Search for the cell housing the specified text and yield its (x, y) center coordinate. 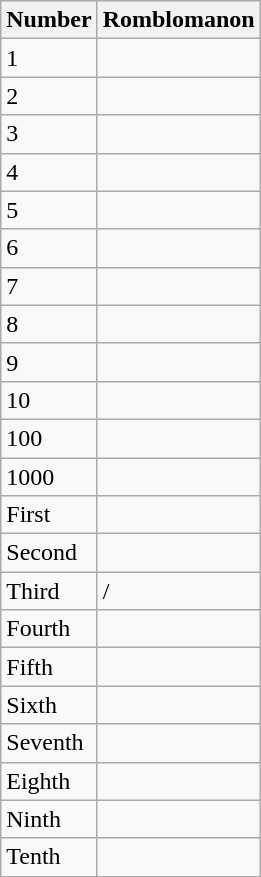
5 (49, 210)
1000 (49, 477)
2 (49, 96)
1 (49, 58)
Eighth (49, 781)
Sixth (49, 705)
9 (49, 362)
Fifth (49, 667)
100 (49, 438)
3 (49, 134)
10 (49, 400)
First (49, 515)
4 (49, 172)
Number (49, 20)
Ninth (49, 819)
Fourth (49, 629)
Seventh (49, 743)
7 (49, 286)
Second (49, 553)
Tenth (49, 857)
6 (49, 248)
/ (178, 591)
Third (49, 591)
Romblomanon (178, 20)
8 (49, 324)
